From the cell containing the given text, extract its center point as [x, y] coordinate. 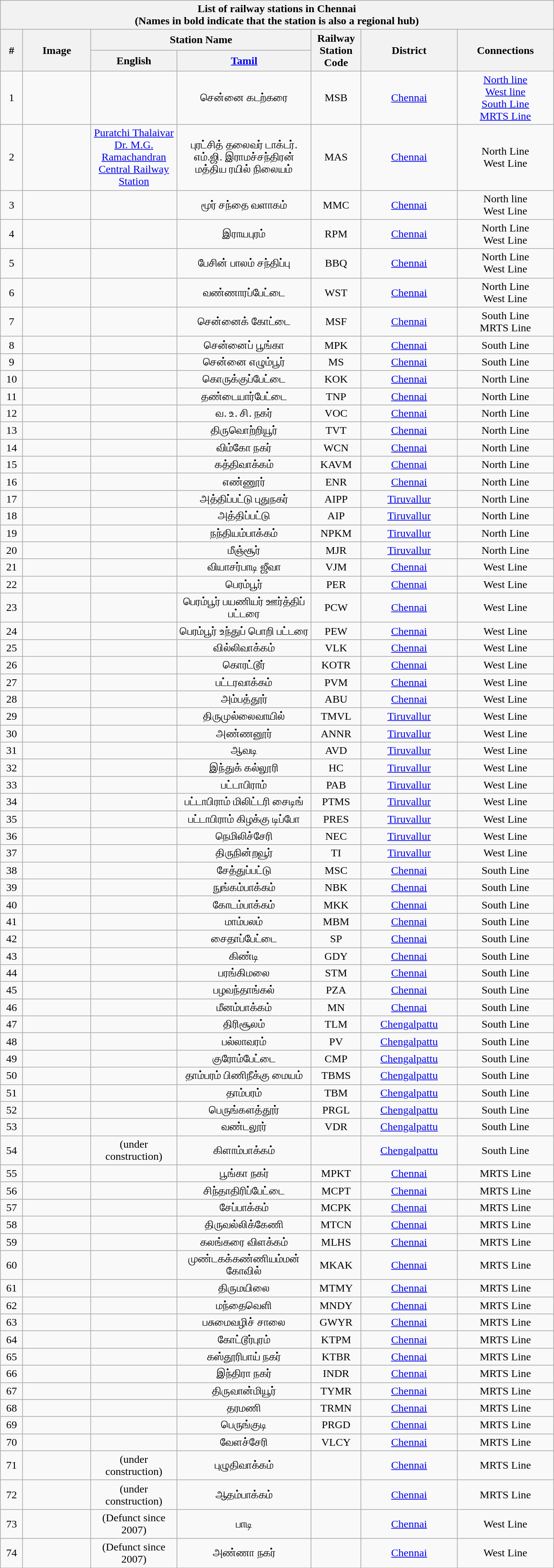
வண்டலூர் [244, 1127]
60 [12, 1265]
44 [12, 973]
வில்லிவாக்கம் [244, 648]
Tamil [244, 61]
10 [12, 379]
NPKM [336, 533]
48 [12, 1042]
MS [336, 362]
வண்ணாரப்பேட்டை [244, 292]
SP [336, 939]
MLHS [336, 1242]
35 [12, 819]
Puratchi Thalaivar Dr. M.G. Ramachandran Central Railway Station [134, 157]
41 [12, 922]
பட்டரவாக்கம் [244, 682]
விம்கோ நகர் [244, 448]
திருமுல்லைவாயில் [244, 717]
MNDY [336, 1305]
42 [12, 939]
AVD [336, 751]
KOTR [336, 665]
வியாசர்பாடி ஜீவா [244, 567]
4 [12, 234]
19 [12, 533]
MKK [336, 904]
கொரட்டூர் [244, 665]
சென்னை எழும்பூர் [244, 362]
VDR [336, 1127]
21 [12, 567]
WCN [336, 448]
ANNR [336, 734]
NBK [336, 887]
61 [12, 1288]
Connections [505, 50]
அண்ணா நகர் [244, 1553]
MSB [336, 98]
49 [12, 1059]
58 [12, 1225]
31 [12, 751]
TNP [336, 396]
கிளாம்பாக்கம் [244, 1150]
TVT [336, 431]
MPKT [336, 1173]
PCW [336, 608]
MKAK [336, 1265]
1 [12, 98]
25 [12, 648]
39 [12, 887]
சென்னைக் கோட்டை [244, 322]
PER [336, 584]
PTMS [336, 802]
திருமயிலை [244, 1288]
பட்டாபிராம் மிலிட்டரி சைடிங் [244, 802]
VLK [336, 648]
51 [12, 1093]
28 [12, 699]
தண்டையார்பேட்டை [244, 396]
பட்டாபிராம் [244, 785]
MAS [336, 157]
6 [12, 292]
எண்ணூர் [244, 482]
BBQ [336, 263]
NEC [336, 836]
16 [12, 482]
68 [12, 1408]
சேத்துப்பட்டு [244, 870]
நெமிலிச்சேரி [244, 836]
VJM [336, 567]
2 [12, 157]
11 [12, 396]
அம்பத்தூர் [244, 699]
3 [12, 205]
Railway Station Code [336, 50]
நந்தியம்பாக்கம் [244, 533]
69 [12, 1425]
29 [12, 717]
GDY [336, 956]
63 [12, 1323]
பெரம்பூர் [244, 584]
65 [12, 1357]
66 [12, 1374]
மீனம்பாக்கம் [244, 1007]
VOC [336, 414]
37 [12, 853]
TYMR [336, 1391]
47 [12, 1025]
GWYR [336, 1323]
12 [12, 414]
புரட்சித் தலைவர் டாக்டர். எம்.ஜி. இராமச்சந்திரன் மத்திய ரயில் நிலையம் [244, 157]
24 [12, 631]
TLM [336, 1025]
5 [12, 263]
நுங்கம்பாக்கம் [244, 887]
56 [12, 1190]
ENR [336, 482]
பெருங்குடி [244, 1425]
PAB [336, 785]
PVM [336, 682]
27 [12, 682]
சைதாப்பேட்டை [244, 939]
தாம்பரம் [244, 1093]
54 [12, 1150]
TBMS [336, 1076]
HC [336, 768]
சேப்பாக்கம் [244, 1207]
8 [12, 345]
திருவான்மியூர் [244, 1391]
40 [12, 904]
English [134, 61]
32 [12, 768]
North lineWest lineSouth LineMRTS Line [505, 98]
64 [12, 1340]
57 [12, 1207]
22 [12, 584]
AIP [336, 516]
திருநின்றவூர் [244, 853]
வேளச்சேரி [244, 1442]
பேசின் பாலம் சந்திப்பு [244, 263]
TBM [336, 1093]
தாம்பரம் பிணிநீக்கு மையம் [244, 1076]
53 [12, 1127]
மூர் சந்தை வளாகம் [244, 205]
MSC [336, 870]
குரோம்பேட்டை [244, 1059]
18 [12, 516]
MSF [336, 322]
TMVL [336, 717]
பசுமைவழிச் சாலை [244, 1323]
INDR [336, 1374]
67 [12, 1391]
71 [12, 1466]
மந்தைவெளி [244, 1305]
20 [12, 550]
மீஞ்சூர் [244, 550]
அத்திப்பட்டு புதுநகர் [244, 499]
ஆவடி [244, 751]
74 [12, 1553]
MJR [336, 550]
Image [57, 50]
கத்திவாக்கம் [244, 465]
KTBR [336, 1357]
கோட்டூர்புரம் [244, 1340]
38 [12, 870]
சென்னை கடற்கரை [244, 98]
சிந்தாதிரிப்பேட்டை [244, 1190]
AIPP [336, 499]
PRGD [336, 1425]
KTPM [336, 1340]
கஸ்தூரிபாய் நகர் [244, 1357]
MN [336, 1007]
திருவல்லிக்கேணி [244, 1225]
கொருக்குப்பேட்டை [244, 379]
73 [12, 1524]
17 [12, 499]
List of railway stations in Chennai(Names in bold indicate that the station is also a regional hub) [277, 15]
ABU [336, 699]
PRGL [336, 1110]
PZA [336, 990]
அத்திப்பட்டு [244, 516]
52 [12, 1110]
7 [12, 322]
South LineMRTS Line [505, 322]
பாடி [244, 1524]
வ. உ. சி. நகர் [244, 414]
PRES [336, 819]
46 [12, 1007]
62 [12, 1305]
15 [12, 465]
அண்ணனூர் [244, 734]
MPK [336, 345]
TI [336, 853]
34 [12, 802]
VLCY [336, 1442]
50 [12, 1076]
இந்திரா நகர் [244, 1374]
பெரம்பூர் பயணியர் ஊர்த்திப் பட்டரை [244, 608]
59 [12, 1242]
23 [12, 608]
முண்டகக்கண்ணியம்மன் கோவில் [244, 1265]
13 [12, 431]
30 [12, 734]
CMP [336, 1059]
MMC [336, 205]
36 [12, 836]
55 [12, 1173]
PV [336, 1042]
மாம்பலம் [244, 922]
பரங்கிமலை [244, 973]
தரமணி [244, 1408]
MBM [336, 922]
North line West Line [505, 205]
MTCN [336, 1225]
பூங்கா நகர் [244, 1173]
KAVM [336, 465]
9 [12, 362]
72 [12, 1494]
பெரம்பூர் உந்துப் பொறி பட்டரை [244, 631]
ஆதம்பாக்கம் [244, 1494]
43 [12, 956]
STM [336, 973]
District [409, 50]
MTMY [336, 1288]
KOK [336, 379]
கிண்டி [244, 956]
பல்லாவரம் [244, 1042]
பெருங்களத்தூர் [244, 1110]
புழுதிவாக்கம் [244, 1466]
இந்துக் கல்லூரி [244, 768]
PEW [336, 631]
33 [12, 785]
சென்னைப் பூங்கா [244, 345]
கோடம்பாக்கம் [244, 904]
45 [12, 990]
பட்டாபிராம் கிழக்கு டிப்போ [244, 819]
திரிசூலம் [244, 1025]
திருவொற்றியூர் [244, 431]
MCPK [336, 1207]
MCPT [336, 1190]
WST [336, 292]
TRMN [336, 1408]
# [12, 50]
பழவந்தாங்கல் [244, 990]
Station Name [201, 40]
இராயபுரம் [244, 234]
14 [12, 448]
26 [12, 665]
RPM [336, 234]
கலங்கரை விளக்கம் [244, 1242]
70 [12, 1442]
